Output the (X, Y) coordinate of the center of the cell containing the given text.  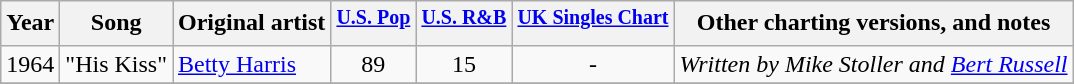
Original artist (251, 24)
Song (116, 24)
U.S. Pop (374, 24)
- (593, 64)
15 (464, 64)
Other charting versions, and notes (874, 24)
U.S. R&B (464, 24)
Betty Harris (251, 64)
"His Kiss" (116, 64)
UK Singles Chart (593, 24)
Written by Mike Stoller and Bert Russell (874, 64)
89 (374, 64)
Year (30, 24)
1964 (30, 64)
